Return the [X, Y] coordinate for the center point of the cell that contains the specified text.  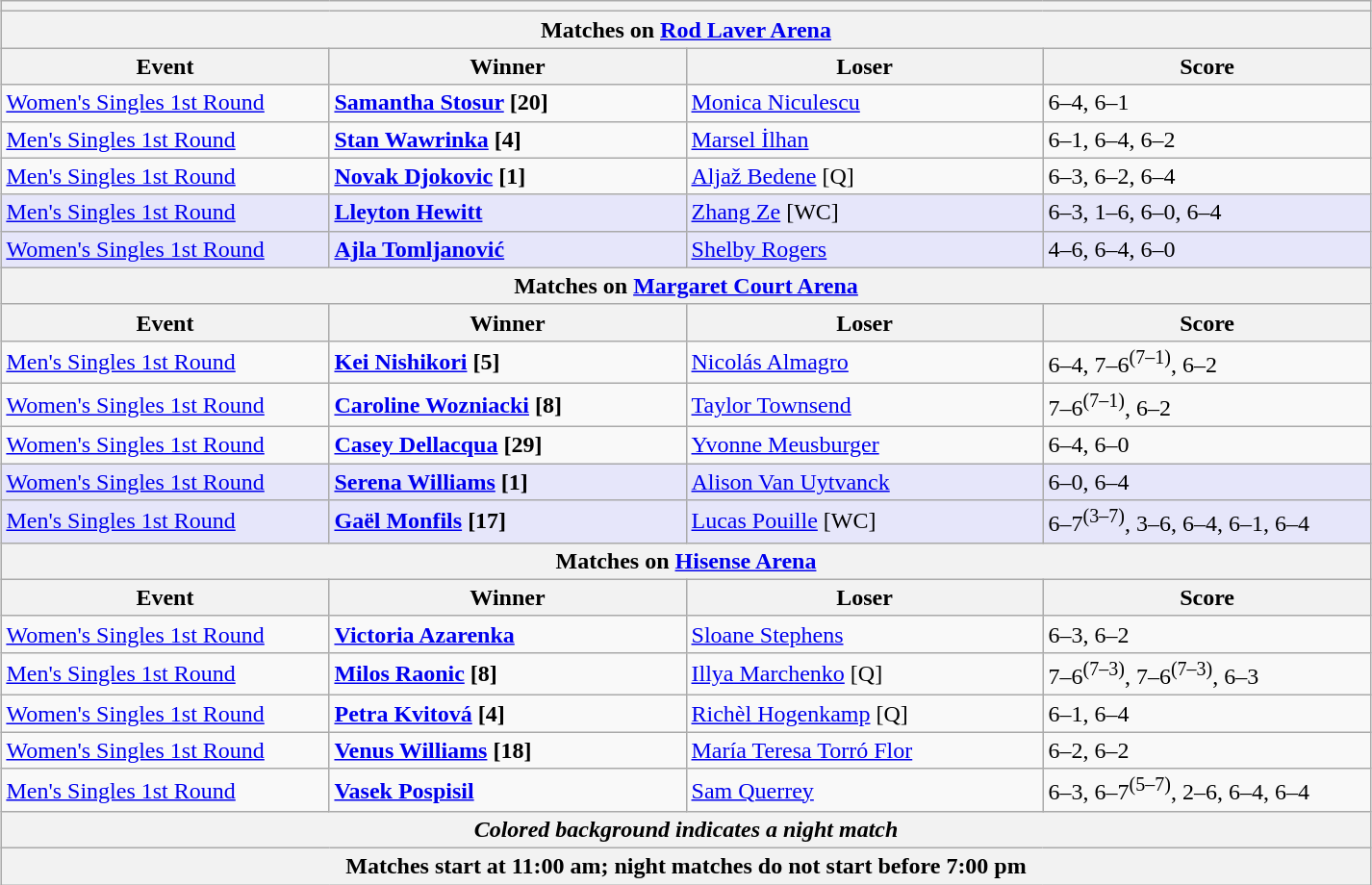
6–1, 6–4, 6–2 [1207, 139]
Victoria Azarenka [508, 634]
Yvonne Meusburger [864, 444]
María Teresa Torró Flor [864, 750]
6–3, 6–2, 6–4 [1207, 176]
Milos Raonic [8] [508, 673]
Matches start at 11:00 am; night matches do not start before 7:00 pm [686, 867]
Casey Dellacqua [29] [508, 444]
6–4, 6–1 [1207, 103]
Lleyton Hewitt [508, 213]
Serena Williams [1] [508, 482]
Zhang Ze [WC] [864, 213]
6–3, 1–6, 6–0, 6–4 [1207, 213]
Matches on Margaret Court Arena [686, 286]
Kei Nishikori [5] [508, 362]
Sloane Stephens [864, 634]
Caroline Wozniacki [8] [508, 406]
Stan Wawrinka [4] [508, 139]
Richèl Hogenkamp [Q] [864, 714]
6–1, 6–4 [1207, 714]
Monica Niculescu [864, 103]
Ajla Tomljanović [508, 249]
Colored background indicates a night match [686, 830]
6–4, 7–6(7–1), 6–2 [1207, 362]
Matches on Hisense Arena [686, 561]
Alison Van Uytvanck [864, 482]
Petra Kvitová [4] [508, 714]
Gaël Monfils [17] [508, 521]
6–2, 6–2 [1207, 750]
Venus Williams [18] [508, 750]
Matches on Rod Laver Arena [686, 30]
6–0, 6–4 [1207, 482]
6–7(3–7), 3–6, 6–4, 6–1, 6–4 [1207, 521]
Nicolás Almagro [864, 362]
Novak Djokovic [1] [508, 176]
6–4, 6–0 [1207, 444]
7–6(7–1), 6–2 [1207, 406]
Taylor Townsend [864, 406]
Sam Querrey [864, 791]
Aljaž Bedene [Q] [864, 176]
6–3, 6–2 [1207, 634]
4–6, 6–4, 6–0 [1207, 249]
Vasek Pospisil [508, 791]
Illya Marchenko [Q] [864, 673]
Shelby Rogers [864, 249]
6–3, 6–7(5–7), 2–6, 6–4, 6–4 [1207, 791]
Samantha Stosur [20] [508, 103]
Lucas Pouille [WC] [864, 521]
Marsel İlhan [864, 139]
7–6(7–3), 7–6(7–3), 6–3 [1207, 673]
